Pinpoint the cell where the given text exists, returning its (x, y) midpoint coordinate. 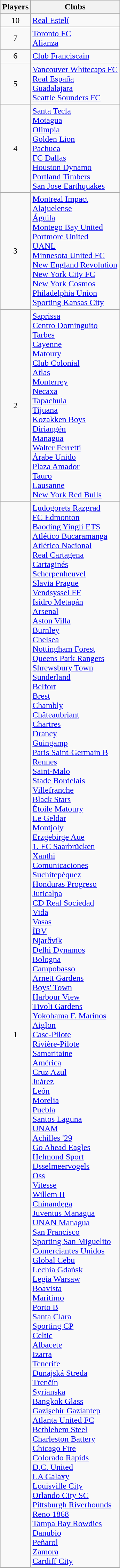
Santa Tecla Motagua Olimpia Golden Lion Pachuca FC Dallas Houston Dynamo Portland Timbers San Jose Earthquakes (75, 148)
Clubs (75, 7)
6 (15, 56)
Players (15, 7)
7 (15, 38)
5 (15, 84)
2 (15, 405)
4 (15, 148)
Toronto FC Alianza (75, 38)
10 (15, 20)
Real Estelí (75, 20)
Vancouver Whitecaps FC Real España Guadalajara Seattle Sounders FC (75, 84)
Club Franciscain (75, 56)
1 (15, 1034)
3 (15, 251)
